Locate the cell with the specified text and output its [X, Y] center coordinate. 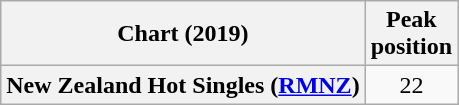
Chart (2019) [183, 34]
Peakposition [411, 34]
New Zealand Hot Singles (RMNZ) [183, 85]
22 [411, 85]
